Return (x, y) of the center of cell containing provided text 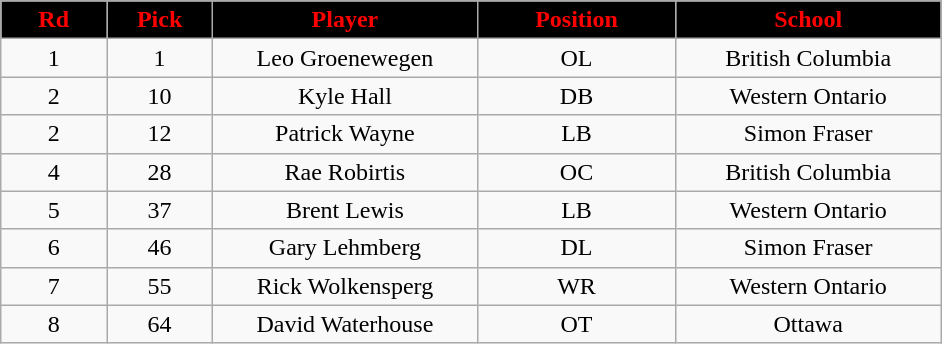
5 (54, 210)
55 (160, 286)
Ottawa (808, 324)
Rae Robirtis (346, 172)
12 (160, 134)
Player (346, 20)
OT (576, 324)
Kyle Hall (346, 96)
10 (160, 96)
8 (54, 324)
Patrick Wayne (346, 134)
6 (54, 248)
OL (576, 58)
OC (576, 172)
Pick (160, 20)
DL (576, 248)
64 (160, 324)
Brent Lewis (346, 210)
46 (160, 248)
Gary Lehmberg (346, 248)
School (808, 20)
Rd (54, 20)
Rick Wolkensperg (346, 286)
Position (576, 20)
Leo Groenewegen (346, 58)
David Waterhouse (346, 324)
7 (54, 286)
WR (576, 286)
28 (160, 172)
DB (576, 96)
4 (54, 172)
37 (160, 210)
